Extract the (x, y) coordinate from the center of the cell holding the provided text.  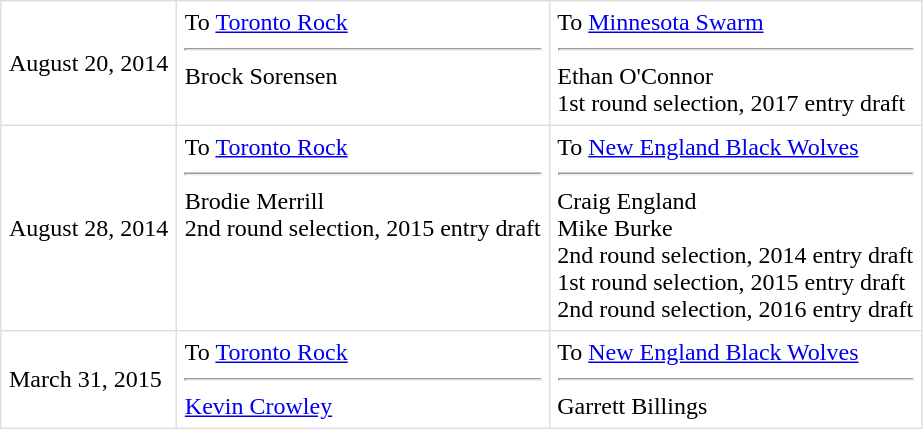
To Toronto RockKevin Crowley (363, 380)
August 20, 2014 (89, 63)
To Minnesota SwarmEthan O'Connor1st round selection, 2017 entry draft (735, 63)
August 28, 2014 (89, 228)
To Toronto RockBrock Sorensen (363, 63)
To New England Black WolvesGarrett Billings (735, 380)
March 31, 2015 (89, 380)
To Toronto RockBrodie Merrill2nd round selection, 2015 entry draft (363, 228)
